Identify which cell holds the provided text, then report its (x, y) central coordinate. 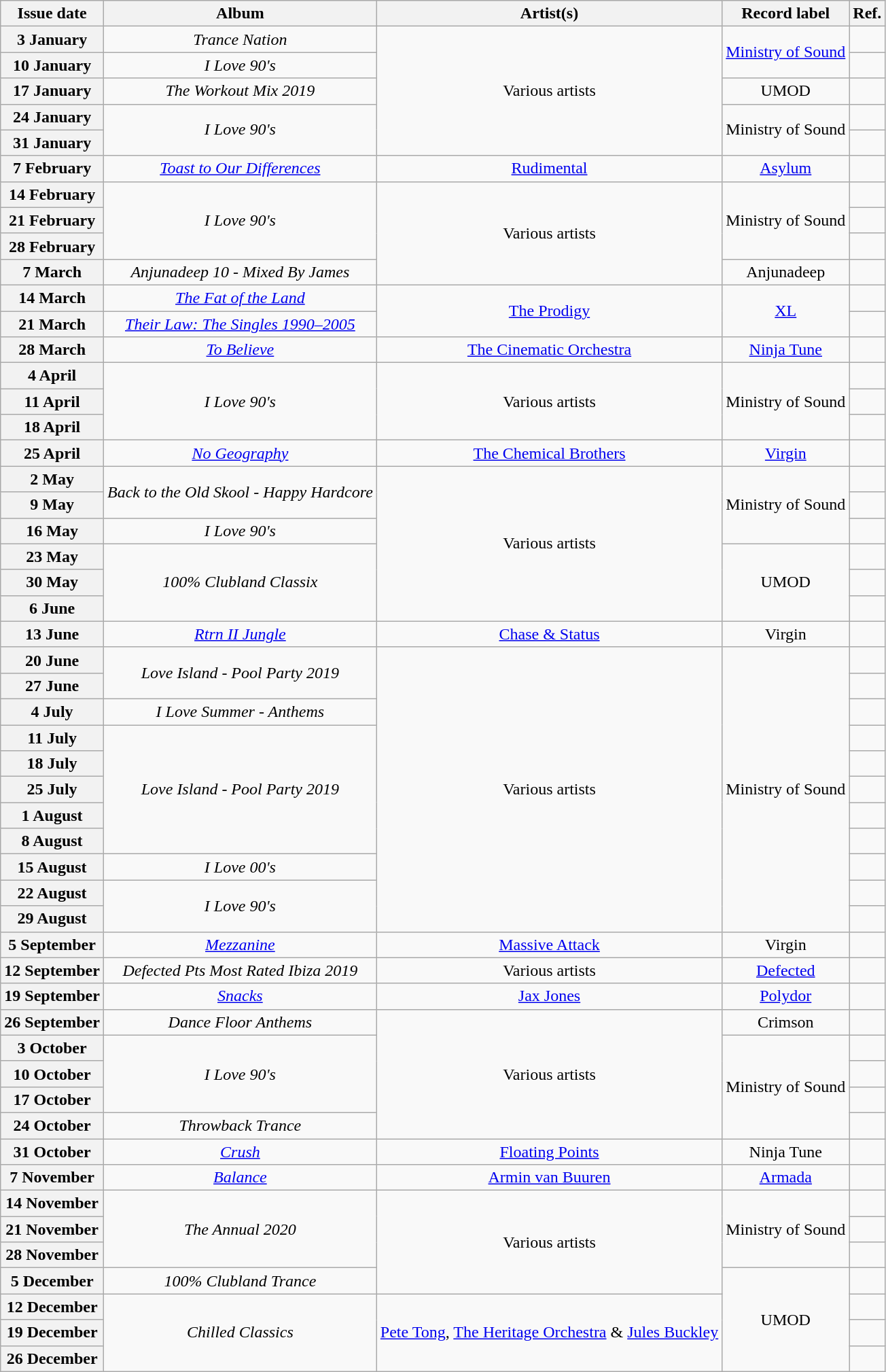
Record label (785, 14)
28 November (52, 1255)
14 March (52, 298)
No Geography (240, 453)
Ref. (867, 14)
Crimson (785, 1022)
14 November (52, 1203)
Balance (240, 1178)
2 May (52, 479)
26 September (52, 1022)
22 August (52, 893)
Chase & Status (549, 634)
Massive Attack (549, 945)
The Prodigy (549, 311)
5 December (52, 1281)
13 June (52, 634)
12 September (52, 970)
Armin van Buuren (549, 1178)
Anjunadeep (785, 272)
27 June (52, 686)
Their Law: The Singles 1990–2005 (240, 324)
3 October (52, 1048)
15 August (52, 867)
28 February (52, 246)
25 April (52, 453)
28 March (52, 350)
100% Clubland Classix (240, 582)
Throwback Trance (240, 1125)
14 February (52, 194)
31 January (52, 143)
100% Clubland Trance (240, 1281)
Rudimental (549, 169)
4 April (52, 376)
Chilled Classics (240, 1333)
11 July (52, 737)
9 May (52, 505)
Rtrn II Jungle (240, 634)
To Believe (240, 350)
The Cinematic Orchestra (549, 350)
26 December (52, 1358)
7 February (52, 169)
Floating Points (549, 1152)
3 January (52, 39)
I Love 00's (240, 867)
Anjunadeep 10 - Mixed By James (240, 272)
Jax Jones (549, 996)
Back to the Old Skool - Happy Hardcore (240, 492)
Album (240, 14)
17 October (52, 1100)
4 July (52, 711)
Armada (785, 1178)
6 June (52, 608)
7 November (52, 1178)
Toast to Our Differences (240, 169)
25 July (52, 790)
The Workout Mix 2019 (240, 91)
Artist(s) (549, 14)
21 November (52, 1229)
18 July (52, 764)
12 December (52, 1307)
Polydor (785, 996)
Pete Tong, The Heritage Orchestra & Jules Buckley (549, 1333)
30 May (52, 582)
16 May (52, 531)
The Chemical Brothers (549, 453)
Dance Floor Anthems (240, 1022)
Mezzanine (240, 945)
10 January (52, 65)
31 October (52, 1152)
24 October (52, 1125)
7 March (52, 272)
23 May (52, 557)
8 August (52, 841)
Issue date (52, 14)
XL (785, 311)
5 September (52, 945)
19 December (52, 1333)
21 March (52, 324)
17 January (52, 91)
Snacks (240, 996)
1 August (52, 815)
The Annual 2020 (240, 1229)
10 October (52, 1074)
Asylum (785, 169)
21 February (52, 220)
19 September (52, 996)
Defected Pts Most Rated Ibiza 2019 (240, 970)
Trance Nation (240, 39)
Crush (240, 1152)
11 April (52, 402)
The Fat of the Land (240, 298)
I Love Summer - Anthems (240, 711)
29 August (52, 919)
20 June (52, 660)
24 January (52, 117)
18 April (52, 427)
Defected (785, 970)
